Search for the cell housing the specified text and yield its (x, y) center coordinate. 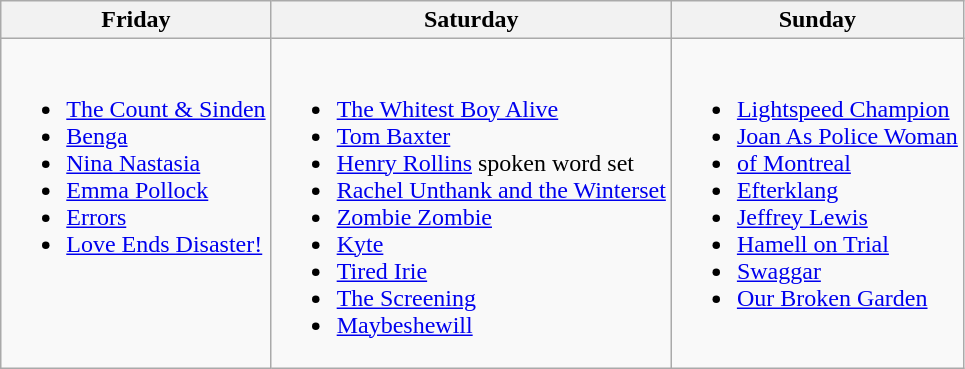
Lightspeed ChampionJoan As Police Womanof MontrealEfterklangJeffrey LewisHamell on TrialSwaggarOur Broken Garden (817, 204)
The Count & SindenBengaNina NastasiaEmma PollockErrorsLove Ends Disaster! (136, 204)
The Whitest Boy AliveTom BaxterHenry Rollins spoken word setRachel Unthank and the WintersetZombie ZombieKyteTired IrieThe ScreeningMaybeshewill (471, 204)
Saturday (471, 20)
Sunday (817, 20)
Friday (136, 20)
